Return the [X, Y] coordinate for the center point of the cell that contains the specified text.  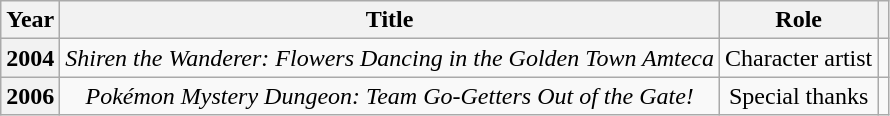
Pokémon Mystery Dungeon: Team Go-Getters Out of the Gate! [390, 96]
2004 [30, 58]
Year [30, 20]
2006 [30, 96]
Role [798, 20]
Special thanks [798, 96]
Title [390, 20]
Shiren the Wanderer: Flowers Dancing in the Golden Town Amteca [390, 58]
Character artist [798, 58]
